Return (X, Y) of the center of cell containing provided text 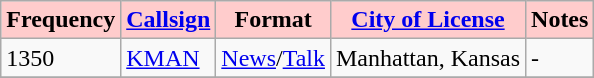
City of License (428, 20)
Manhattan, Kansas (428, 58)
News/Talk (274, 58)
1350 (61, 58)
Callsign (168, 20)
KMAN (168, 58)
Format (274, 20)
- (560, 58)
Notes (560, 20)
Frequency (61, 20)
